From the cell containing the given text, extract its center point as [X, Y] coordinate. 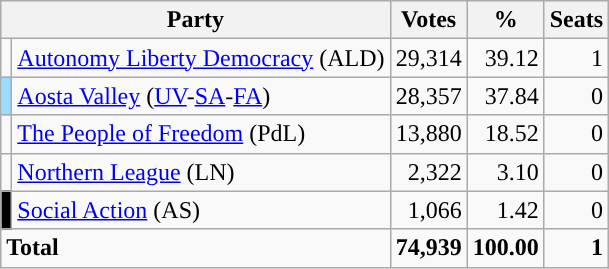
13,880 [428, 134]
1.42 [506, 210]
29,314 [428, 58]
1,066 [428, 210]
3.10 [506, 172]
Votes [428, 20]
Party [196, 20]
74,939 [428, 248]
The People of Freedom (PdL) [201, 134]
100.00 [506, 248]
Seats [576, 20]
Total [196, 248]
Autonomy Liberty Democracy (ALD) [201, 58]
% [506, 20]
39.12 [506, 58]
Social Action (AS) [201, 210]
2,322 [428, 172]
37.84 [506, 96]
Northern League (LN) [201, 172]
Aosta Valley (UV-SA-FA) [201, 96]
18.52 [506, 134]
28,357 [428, 96]
